Determine the [x, y] coordinate at the center of the cell enclosing the given text.  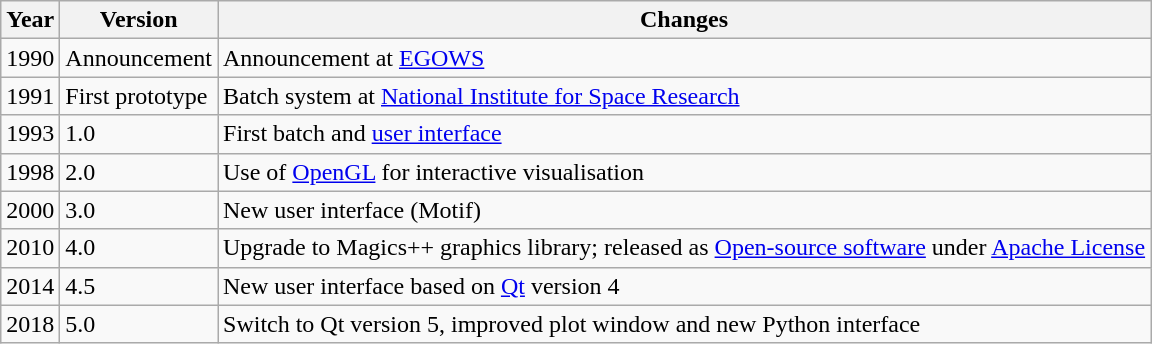
2018 [30, 324]
4.0 [139, 248]
4.5 [139, 286]
First batch and user interface [684, 134]
3.0 [139, 210]
1990 [30, 58]
Switch to Qt version 5, improved plot window and new Python interface [684, 324]
2014 [30, 286]
Use of OpenGL for interactive visualisation [684, 172]
5.0 [139, 324]
Upgrade to Magics++ graphics library; released as Open-source software under Apache License [684, 248]
First prototype [139, 96]
Announcement at EGOWS [684, 58]
New user interface (Motif) [684, 210]
1.0 [139, 134]
1993 [30, 134]
Changes [684, 20]
1991 [30, 96]
Version [139, 20]
Announcement [139, 58]
2.0 [139, 172]
2000 [30, 210]
2010 [30, 248]
Batch system at National Institute for Space Research [684, 96]
New user interface based on Qt version 4 [684, 286]
Year [30, 20]
1998 [30, 172]
